Identify which cell holds the provided text, then report its (x, y) central coordinate. 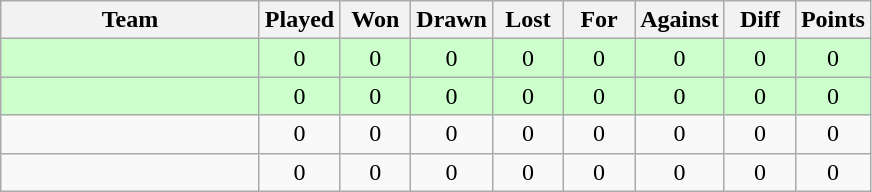
Drawn (452, 20)
For (600, 20)
Against (680, 20)
Team (130, 20)
Points (832, 20)
Lost (528, 20)
Played (299, 20)
Won (376, 20)
Diff (760, 20)
